Return the (X, Y) coordinate for the center point of the cell that contains the specified text.  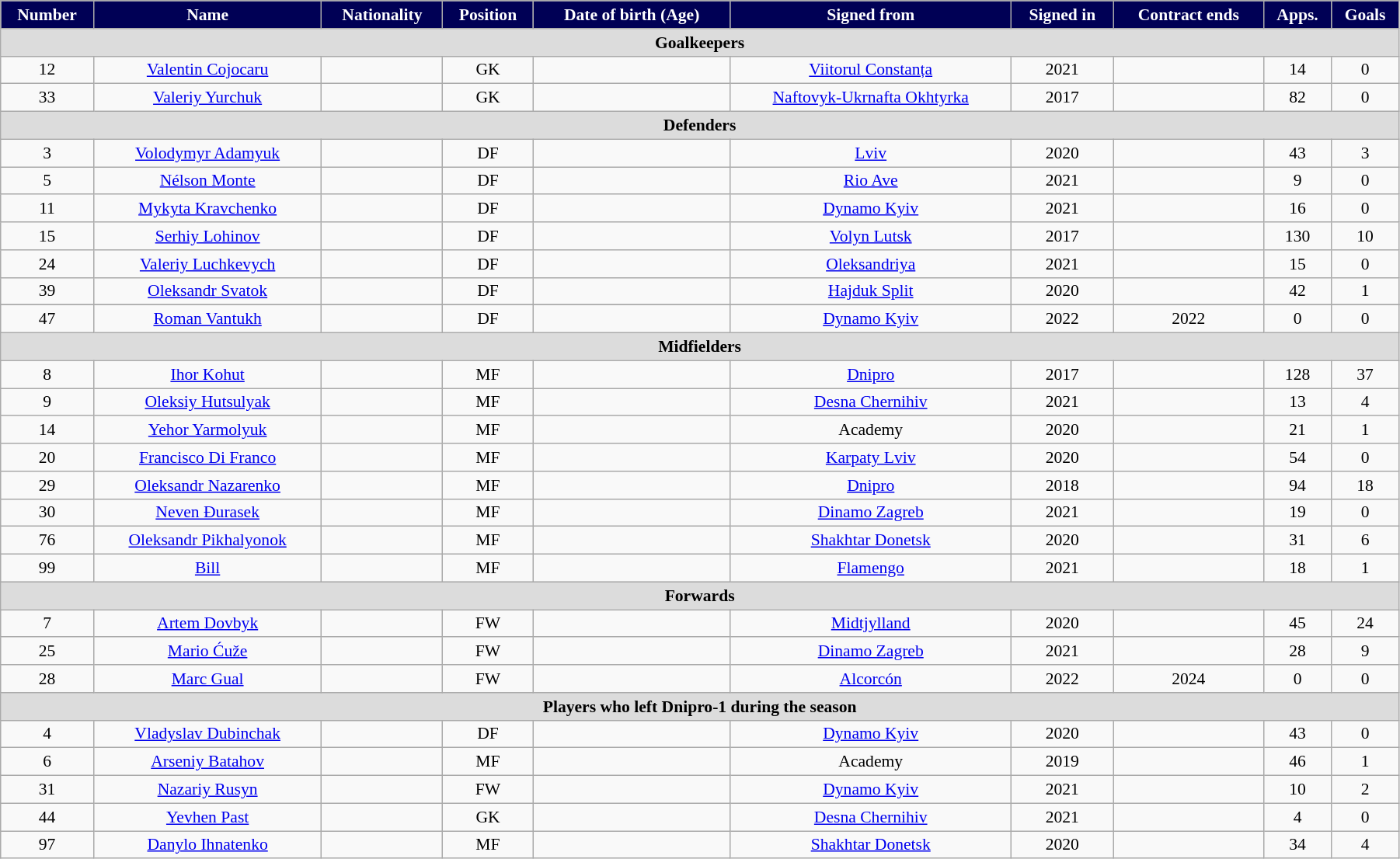
47 (47, 319)
39 (47, 291)
37 (1366, 374)
8 (47, 374)
Name (207, 15)
34 (1297, 845)
29 (47, 485)
82 (1297, 98)
Viitorul Constanța (870, 70)
44 (47, 817)
Mario Ćuže (207, 652)
Defenders (700, 126)
Lviv (870, 153)
Goalkeepers (700, 43)
42 (1297, 291)
21 (1297, 430)
Francisco Di Franco (207, 457)
Goals (1366, 15)
2024 (1189, 679)
128 (1297, 374)
2019 (1062, 762)
Alcorcón (870, 679)
Signed from (870, 15)
Marc Gual (207, 679)
2018 (1062, 485)
2 (1366, 790)
Volyn Lutsk (870, 236)
Yevhen Past (207, 817)
Midfielders (700, 347)
Danylo Ihnatenko (207, 845)
Mykyta Kravchenko (207, 209)
25 (47, 652)
Midtjylland (870, 624)
19 (1297, 513)
Neven Đurasek (207, 513)
Artem Dovbyk (207, 624)
7 (47, 624)
97 (47, 845)
Number (47, 15)
Valentin Cojocaru (207, 70)
Oleksiy Hutsulyak (207, 402)
12 (47, 70)
Bill (207, 569)
Contract ends (1189, 15)
16 (1297, 209)
Oleksandr Svatok (207, 291)
46 (1297, 762)
13 (1297, 402)
Arseniy Batahov (207, 762)
Vladyslav Dubinchak (207, 734)
Roman Vantukh (207, 319)
99 (47, 569)
Nationality (382, 15)
Yehor Yarmolyuk (207, 430)
Forwards (700, 596)
Players who left Dnipro-1 during the season (700, 707)
Valeriy Luchkevych (207, 264)
Apps. (1297, 15)
Serhiy Lohinov (207, 236)
Hajduk Split (870, 291)
Ihor Kohut (207, 374)
20 (47, 457)
Flamengo (870, 569)
Naftovyk-Ukrnafta Okhtyrka (870, 98)
76 (47, 541)
Valeriy Yurchuk (207, 98)
Karpaty Lviv (870, 457)
Nélson Monte (207, 181)
Rio Ave (870, 181)
Oleksandr Pikhalyonok (207, 541)
Volodymyr Adamyuk (207, 153)
94 (1297, 485)
Date of birth (Age) (632, 15)
130 (1297, 236)
45 (1297, 624)
33 (47, 98)
Signed in (1062, 15)
Position (488, 15)
30 (47, 513)
Nazariy Rusyn (207, 790)
11 (47, 209)
54 (1297, 457)
Oleksandr Nazarenko (207, 485)
Oleksandriya (870, 264)
5 (47, 181)
